For the text-containing cell, return its midpoint in [X, Y] coordinate format. 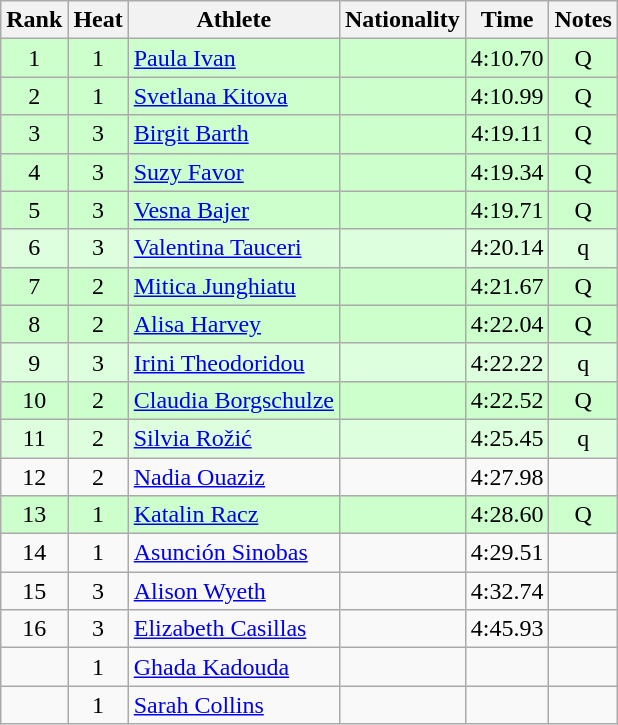
4:19.34 [507, 172]
Nationality [402, 20]
Silvia Rožić [234, 438]
15 [34, 591]
Katalin Racz [234, 515]
4:28.60 [507, 515]
4:25.45 [507, 438]
14 [34, 553]
8 [34, 324]
4:45.93 [507, 629]
4:10.70 [507, 58]
Elizabeth Casillas [234, 629]
6 [34, 248]
9 [34, 362]
4:19.71 [507, 210]
11 [34, 438]
Heat [98, 20]
4:32.74 [507, 591]
16 [34, 629]
Svetlana Kitova [234, 96]
Sarah Collins [234, 705]
7 [34, 286]
Alison Wyeth [234, 591]
Valentina Tauceri [234, 248]
10 [34, 400]
4:22.04 [507, 324]
4:20.14 [507, 248]
4:22.22 [507, 362]
4:27.98 [507, 477]
4:10.99 [507, 96]
Ghada Kadouda [234, 667]
Time [507, 20]
Mitica Junghiatu [234, 286]
Rank [34, 20]
4:29.51 [507, 553]
Paula Ivan [234, 58]
4 [34, 172]
5 [34, 210]
Vesna Bajer [234, 210]
4:19.11 [507, 134]
Asunción Sinobas [234, 553]
Alisa Harvey [234, 324]
Nadia Ouaziz [234, 477]
Suzy Favor [234, 172]
12 [34, 477]
Birgit Barth [234, 134]
13 [34, 515]
Claudia Borgschulze [234, 400]
4:21.67 [507, 286]
Athlete [234, 20]
Notes [583, 20]
Irini Theodoridou [234, 362]
4:22.52 [507, 400]
